Scan for the cell matching the given text and deliver its [X, Y] coordinate at center. 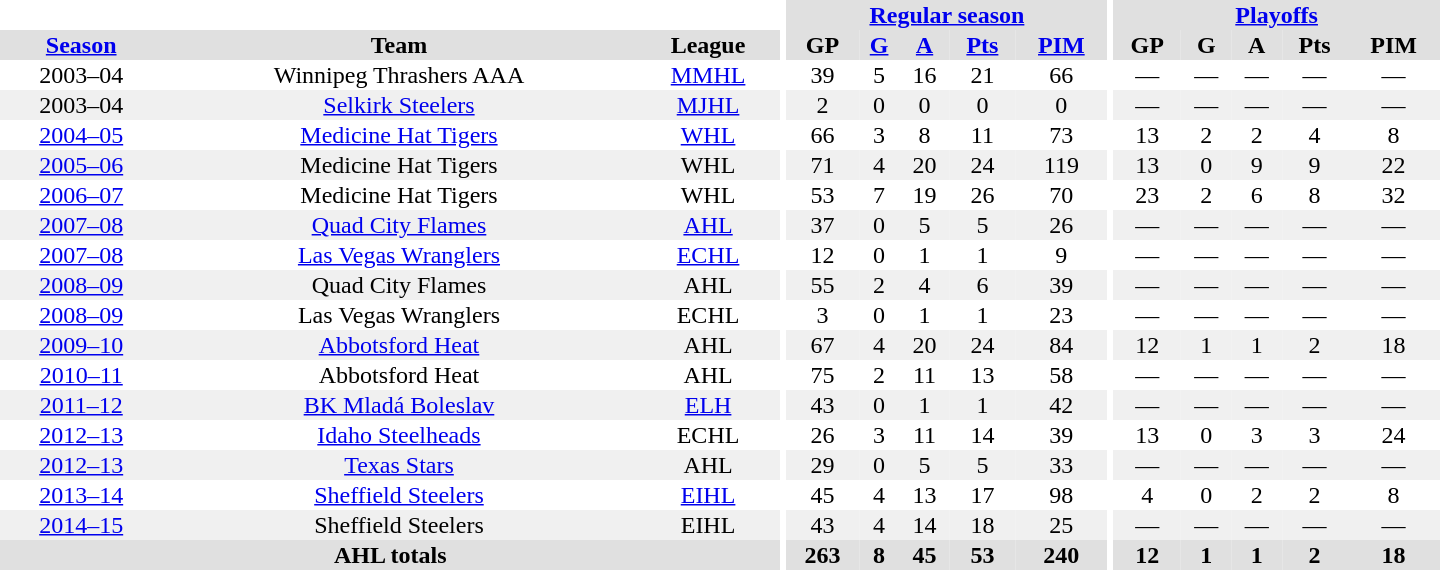
19 [924, 195]
2004–05 [81, 135]
240 [1062, 555]
33 [1062, 465]
37 [822, 225]
2010–11 [81, 375]
MJHL [708, 105]
84 [1062, 345]
7 [879, 195]
2005–06 [81, 165]
Winnipeg Thrashers AAA [398, 75]
2011–12 [81, 405]
Texas Stars [398, 465]
AHL totals [390, 555]
22 [1394, 165]
MMHL [708, 75]
17 [982, 495]
21 [982, 75]
Playoffs [1276, 15]
Regular season [947, 15]
73 [1062, 135]
ELH [708, 405]
70 [1062, 195]
Team [398, 45]
42 [1062, 405]
2006–07 [81, 195]
67 [822, 345]
55 [822, 285]
29 [822, 465]
119 [1062, 165]
75 [822, 375]
98 [1062, 495]
Idaho Steelheads [398, 435]
2013–14 [81, 495]
71 [822, 165]
Selkirk Steelers [398, 105]
16 [924, 75]
Season [81, 45]
2009–10 [81, 345]
2014–15 [81, 525]
263 [822, 555]
BK Mladá Boleslav [398, 405]
League [708, 45]
58 [1062, 375]
32 [1394, 195]
25 [1062, 525]
